Search for the cell housing the specified text and yield its [X, Y] center coordinate. 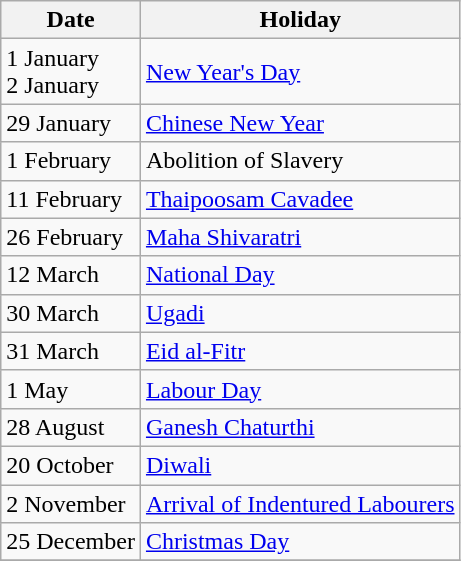
Ugadi [300, 313]
Abolition of Slavery [300, 161]
25 December [71, 542]
Date [71, 20]
28 August [71, 427]
Ganesh Chaturthi [300, 427]
2 November [71, 503]
1 February [71, 161]
Thaipoosam Cavadee [300, 199]
12 March [71, 275]
New Year's Day [300, 72]
30 March [71, 313]
Eid al-Fitr [300, 351]
Christmas Day [300, 542]
26 February [71, 237]
1 May [71, 389]
Arrival of Indentured Labourers [300, 503]
National Day [300, 275]
11 February [71, 199]
Chinese New Year [300, 123]
31 March [71, 351]
Maha Shivaratri [300, 237]
20 October [71, 465]
Diwali [300, 465]
1 January 2 January [71, 72]
Holiday [300, 20]
29 January [71, 123]
Labour Day [300, 389]
